Identify which cell holds the provided text, then report its [X, Y] central coordinate. 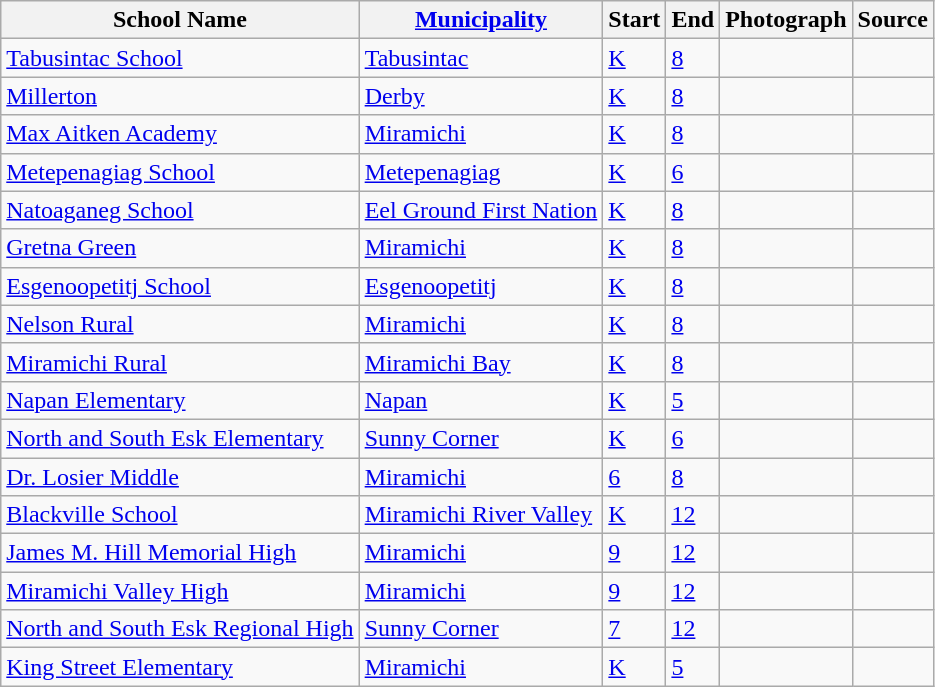
Miramichi River Valley [481, 515]
North and South Esk Regional High [180, 629]
School Name [180, 20]
End [693, 20]
Tabusintac School [180, 58]
Photograph [786, 20]
Millerton [180, 96]
Blackville School [180, 515]
Miramichi Bay [481, 362]
Municipality [481, 20]
7 [634, 629]
Esgenoopetitj School [180, 286]
Esgenoopetitj [481, 286]
Metepenagiag [481, 172]
Dr. Losier Middle [180, 477]
Gretna Green [180, 248]
North and South Esk Elementary [180, 438]
James M. Hill Memorial High [180, 553]
Napan Elementary [180, 400]
Derby [481, 96]
Napan [481, 400]
Eel Ground First Nation [481, 210]
King Street Elementary [180, 667]
Source [892, 20]
Start [634, 20]
Max Aitken Academy [180, 134]
Tabusintac [481, 58]
Nelson Rural [180, 324]
Metepenagiag School [180, 172]
Natoaganeg School [180, 210]
Miramichi Rural [180, 362]
Miramichi Valley High [180, 591]
